Search for the cell housing the specified text and yield its [x, y] center coordinate. 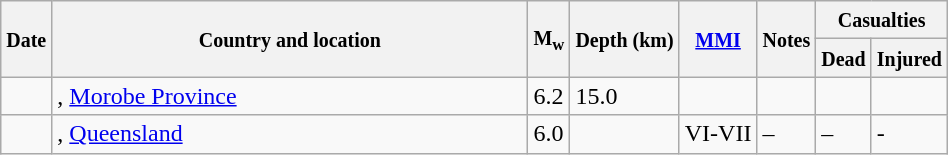
MMI [718, 39]
15.0 [624, 96]
, Queensland [290, 134]
VI-VII [718, 134]
Date [26, 39]
Country and location [290, 39]
Depth (km) [624, 39]
Mw [549, 39]
Notes [786, 39]
6.0 [549, 134]
Casualties [882, 20]
Injured [909, 58]
, Morobe Province [290, 96]
- [909, 134]
Dead [844, 58]
6.2 [549, 96]
